Pinpoint the cell where the given text exists, returning its [X, Y] midpoint coordinate. 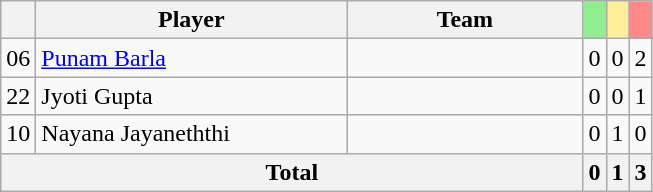
10 [18, 134]
Player [192, 20]
Punam Barla [192, 58]
Total [292, 172]
Jyoti Gupta [192, 96]
Nayana Jayaneththi [192, 134]
Team [465, 20]
3 [640, 172]
22 [18, 96]
06 [18, 58]
2 [640, 58]
